For the text-containing cell, return its midpoint in [X, Y] coordinate format. 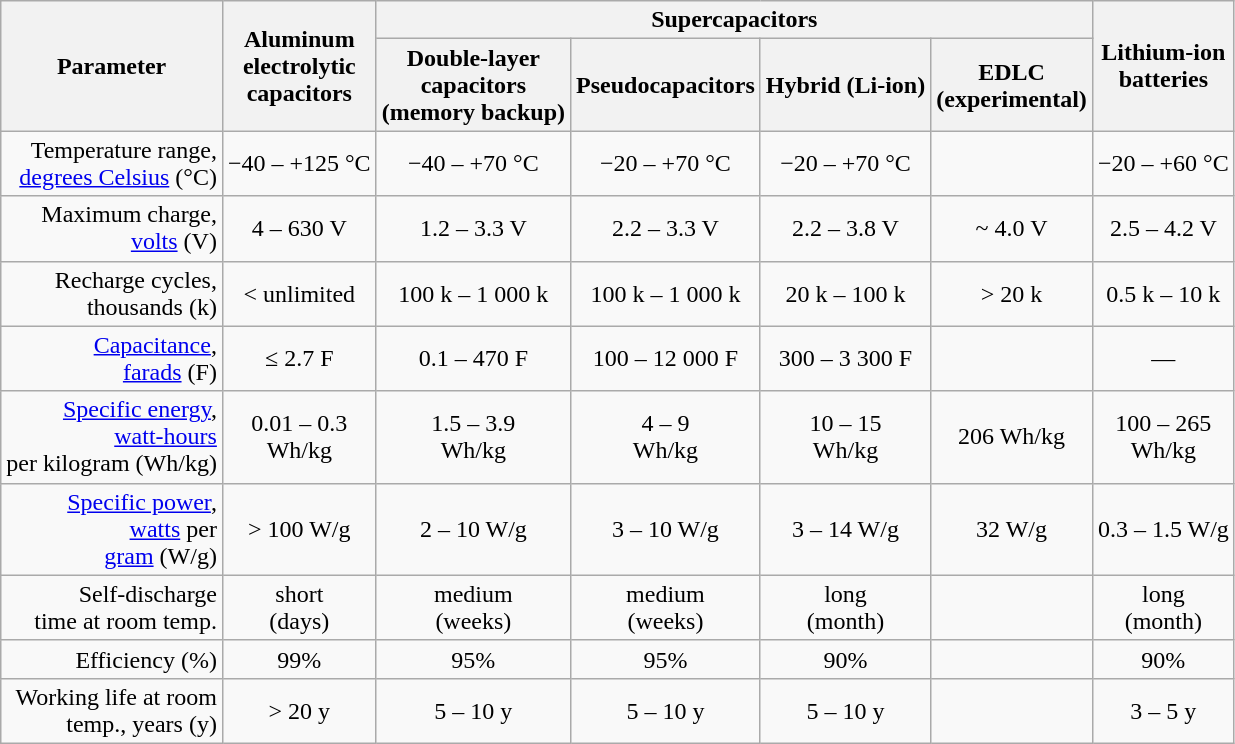
— [1163, 358]
10 – 15Wh/kg [845, 437]
Self-dischargetime at room temp. [112, 608]
Aluminumelectrolyticcapacitors [299, 66]
EDLC(experimental) [1012, 85]
4 – 630 V [299, 228]
2.2 – 3.3 V [666, 228]
3 – 5 y [1163, 710]
Supercapacitors [734, 20]
1.2 – 3.3 V [473, 228]
0.3 – 1.5 W/g [1163, 529]
< unlimited [299, 294]
99% [299, 659]
~ 4.0 V [1012, 228]
1.5 – 3.9Wh/kg [473, 437]
> 20 y [299, 710]
32 W/g [1012, 529]
3 – 14 W/g [845, 529]
Specific power,watts pergram (W/g) [112, 529]
Maximum charge,volts (V) [112, 228]
300 – 3 300 F [845, 358]
Specific energy,watt-hoursper kilogram (Wh/kg) [112, 437]
Temperature range,degrees Celsius (°C) [112, 164]
> 100 W/g [299, 529]
2.5 – 4.2 V [1163, 228]
100 – 265Wh/kg [1163, 437]
−40 – +70 °C [473, 164]
4 – 9Wh/kg [666, 437]
Efficiency (%) [112, 659]
3 – 10 W/g [666, 529]
0.01 – 0.3Wh/kg [299, 437]
Parameter [112, 66]
Hybrid (Li-ion) [845, 85]
short(days) [299, 608]
0.1 – 470 F [473, 358]
100 – 12 000 F [666, 358]
2 – 10 W/g [473, 529]
0.5 k – 10 k [1163, 294]
Pseudocapacitors [666, 85]
−40 – +125 °C [299, 164]
Working life at roomtemp., years (y) [112, 710]
2.2 – 3.8 V [845, 228]
Lithium-ionbatteries [1163, 66]
> 20 k [1012, 294]
≤ 2.7 F [299, 358]
−20 – +60 °C [1163, 164]
Double-layercapacitors(memory backup) [473, 85]
20 k – 100 k [845, 294]
206 Wh/kg [1012, 437]
Recharge cycles,thousands (k) [112, 294]
Capacitance,farads (F) [112, 358]
